Identify which cell holds the provided text, then report its (X, Y) central coordinate. 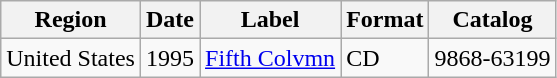
1995 (170, 58)
Label (270, 20)
Format (385, 20)
Catalog (492, 20)
Region (71, 20)
United States (71, 58)
9868-63199 (492, 58)
Fifth Colvmn (270, 58)
Date (170, 20)
CD (385, 58)
